Output the [x, y] coordinate of the center of the cell containing the given text.  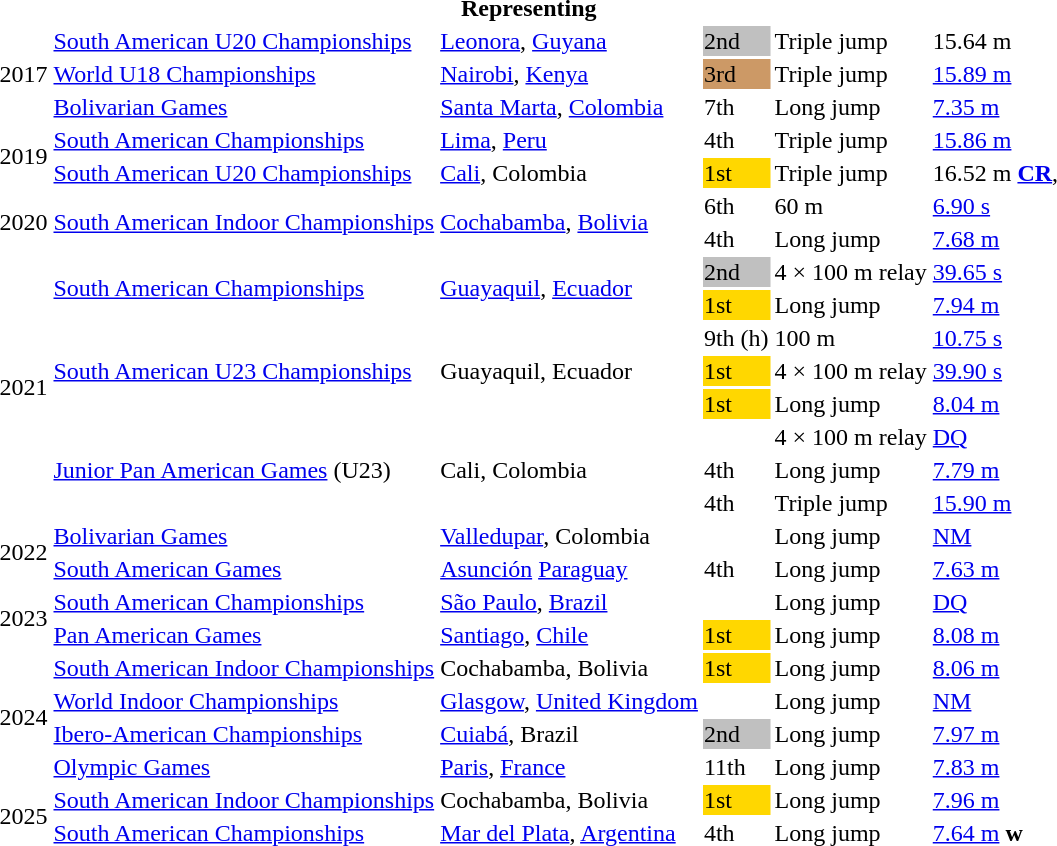
9th (h) [736, 338]
World U18 Championships [244, 74]
South American Games [244, 569]
World Indoor Championships [244, 701]
Asunción Paraguay [570, 569]
Glasgow, United Kingdom [570, 701]
100 m [850, 338]
Lima, Peru [570, 140]
São Paulo, Brazil [570, 602]
Olympic Games [244, 767]
Leonora, Guyana [570, 41]
Junior Pan American Games (U23) [244, 470]
Ibero-American Championships [244, 734]
Nairobi, Kenya [570, 74]
Cuiabá, Brazil [570, 734]
Santiago, Chile [570, 635]
Paris, France [570, 767]
6th [736, 206]
South American U23 Championships [244, 371]
Valledupar, Colombia [570, 536]
60 m [850, 206]
Santa Marta, Colombia [570, 107]
3rd [736, 74]
Pan American Games [244, 635]
7th [736, 107]
11th [736, 767]
